From the cell containing the given text, extract its center point as (x, y) coordinate. 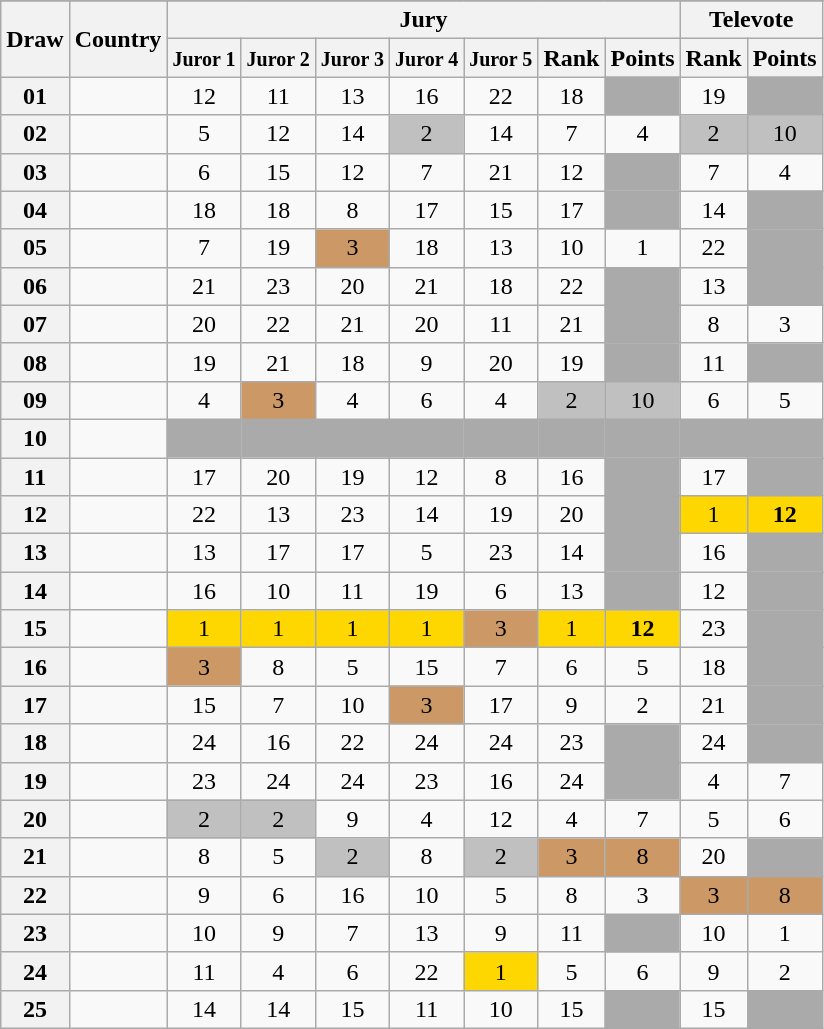
Draw (35, 39)
Juror 5 (501, 58)
06 (35, 286)
Juror 4 (426, 58)
01 (35, 96)
25 (35, 1009)
Juror 2 (278, 58)
Jury (424, 20)
07 (35, 324)
09 (35, 400)
05 (35, 248)
Country (118, 39)
Juror 3 (352, 58)
03 (35, 172)
Juror 1 (204, 58)
08 (35, 362)
Televote (751, 20)
02 (35, 134)
04 (35, 210)
